Return [x, y] of the center of cell containing provided text 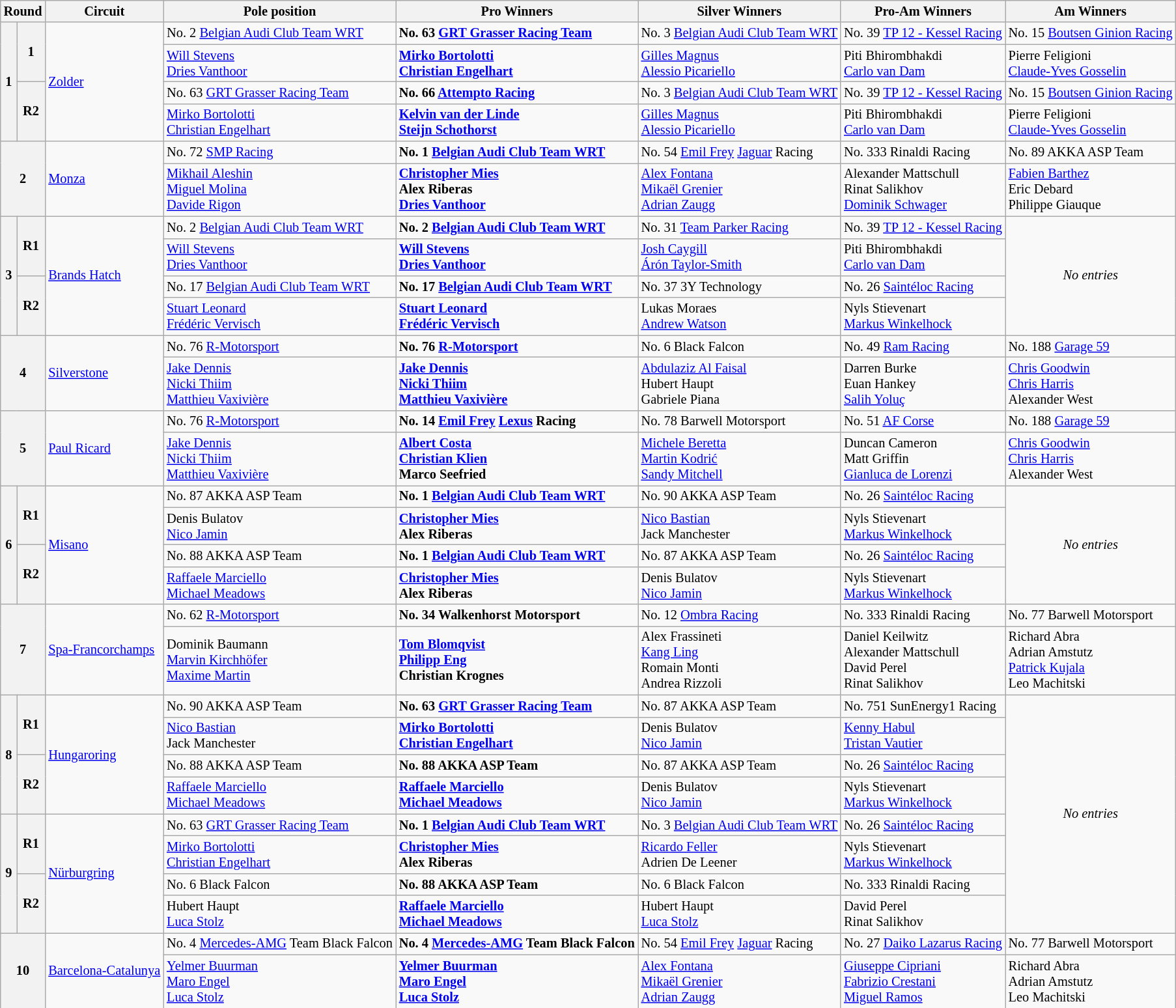
Alex Frassineti Kang Ling Romain Monti Andrea Rizzoli [740, 660]
Mikhail Aleshin Miguel Molina Davide Rigon [280, 189]
Round [23, 11]
No. 31 Team Parker Racing [740, 227]
Alexander Mattschull Rinat Salikhov Dominik Schwager [923, 189]
7 [23, 650]
Brands Hatch [104, 276]
Pole position [280, 11]
Hungaroring [104, 754]
6 [9, 544]
Richard Abra Adrian Amstutz Leo Machitski [1091, 981]
Fabien Barthez Eric Debard Philippe Giauque [1091, 189]
No. 34 Walkenhorst Motorsport [517, 615]
Misano [104, 544]
David Perel Rinat Salikhov [923, 914]
No. 78 Barwell Motorsport [740, 421]
Albert Costa Christian Klien Marco Seefried [517, 459]
No. 37 3Y Technology [740, 287]
Circuit [104, 11]
No. 89 AKKA ASP Team [1091, 152]
2 [23, 178]
Silver Winners [740, 11]
Darren Burke Euan Hankey Salih Yoluç [923, 384]
Ricardo Feller Adrien De Leener [740, 854]
Spa-Francorchamps [104, 650]
Dominik Baumann Marvin Kirchhöfer Maxime Martin [280, 660]
8 [9, 754]
Zolder [104, 82]
No. 66 Attempto Racing [517, 92]
No. 51 AF Corse [923, 421]
Kenny Habul Tristan Vautier [923, 736]
Am Winners [1091, 11]
Christopher Mies Alex Riberas Dries Vanthoor [517, 189]
Pro-Am Winners [923, 11]
Barcelona-Catalunya [104, 970]
Monza [104, 178]
Tom Blomqvist Philipp Eng Christian Krognes [517, 660]
No. 62 R-Motorsport [280, 615]
Abdulaziz Al Faisal Hubert Haupt Gabriele Piana [740, 384]
Paul Ricard [104, 448]
Michele Beretta Martin Kodrić Sandy Mitchell [740, 459]
5 [23, 448]
No. 751 SunEnergy1 Racing [923, 706]
No. 12 Ombra Racing [740, 615]
Daniel Keilwitz Alexander Mattschull David Perel Rinat Salikhov [923, 660]
Richard Abra Adrian Amstutz Patrick Kujala Leo Machitski [1091, 660]
Pro Winners [517, 11]
Duncan Cameron Matt Griffin Gianluca de Lorenzi [923, 459]
Silverstone [104, 372]
Giuseppe Cipriani Fabrizio Crestani Miguel Ramos [923, 981]
10 [23, 970]
No. 49 Ram Racing [923, 346]
Lukas Moraes Andrew Watson [740, 316]
No. 27 Daiko Lazarus Racing [923, 944]
4 [23, 372]
Kelvin van der Linde Steijn Schothorst [517, 122]
Nürburgring [104, 874]
3 [9, 276]
No. 72 SMP Racing [280, 152]
Josh Caygill Árón Taylor-Smith [740, 257]
9 [9, 874]
No. 14 Emil Frey Lexus Racing [517, 421]
